Pinpoint the cell where the given text exists, returning its (X, Y) midpoint coordinate. 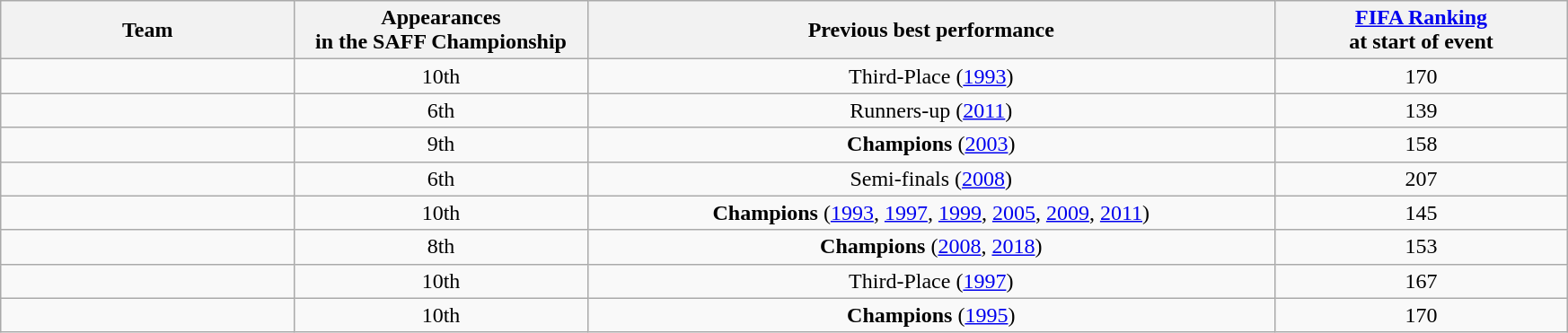
Champions (1995) (930, 315)
Champions (1993, 1997, 1999, 2005, 2009, 2011) (930, 213)
8th (442, 247)
Champions (2003) (930, 145)
167 (1421, 281)
9th (442, 145)
158 (1421, 145)
Previous best performance (930, 31)
145 (1421, 213)
Appearances in the SAFF Championship (442, 31)
Third-Place (1997) (930, 281)
Semi-finals (2008) (930, 179)
Runners-up (2011) (930, 110)
207 (1421, 179)
153 (1421, 247)
Champions (2008, 2018) (930, 247)
Third-Place (1993) (930, 76)
139 (1421, 110)
FIFA Ranking at start of event (1421, 31)
Team (147, 31)
